Pinpoint the cell where the given text exists, returning its [x, y] midpoint coordinate. 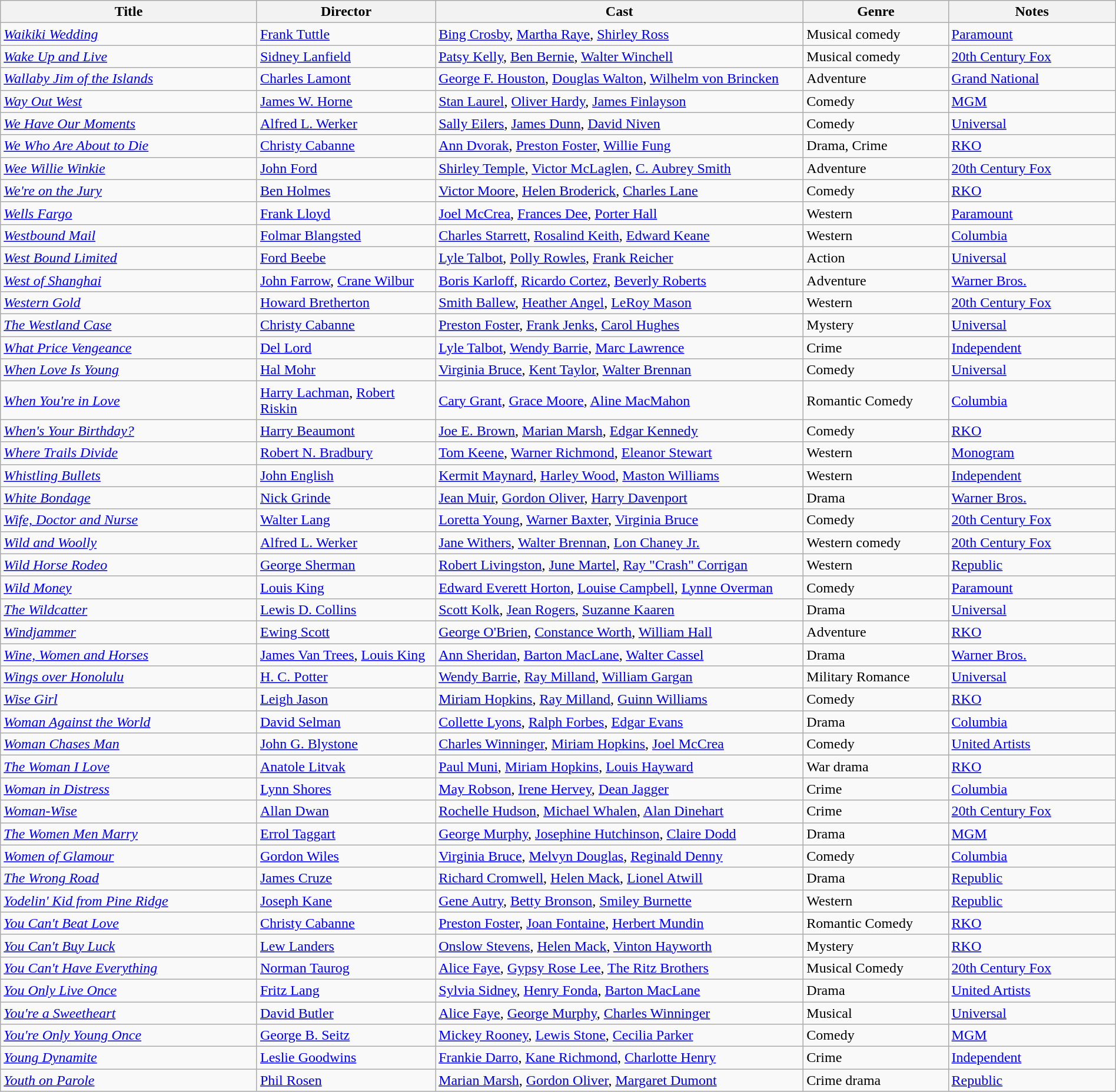
John G. Blystone [346, 744]
Frankie Darro, Kane Richmond, Charlotte Henry [619, 1058]
Ewing Scott [346, 632]
We Have Our Moments [129, 124]
Louis King [346, 587]
Charles Lamont [346, 79]
Lew Landers [346, 945]
Notes [1032, 12]
Marian Marsh, Gordon Oliver, Margaret Dumont [619, 1080]
Errol Taggart [346, 834]
Wild Horse Rodeo [129, 565]
The Women Men Marry [129, 834]
John Farrow, Crane Wilbur [346, 281]
Wild Money [129, 587]
Norman Taurog [346, 968]
Nick Grinde [346, 498]
Charles Winninger, Miriam Hopkins, Joel McCrea [619, 744]
George O'Brien, Constance Worth, William Hall [619, 632]
Ford Beebe [346, 258]
Lyle Talbot, Wendy Barrie, Marc Lawrence [619, 348]
Alice Faye, Gypsy Rose Lee, The Ritz Brothers [619, 968]
Smith Ballew, Heather Angel, LeRoy Mason [619, 303]
Stan Laurel, Oliver Hardy, James Finlayson [619, 101]
Musical [876, 1013]
Phil Rosen [346, 1080]
You Only Live Once [129, 990]
Wild and Woolly [129, 542]
Gordon Wiles [346, 856]
Fritz Lang [346, 990]
Harry Lachman, Robert Riskin [346, 400]
Director [346, 12]
Alice Faye, George Murphy, Charles Winninger [619, 1013]
Wake Up and Live [129, 56]
Gene Autry, Betty Bronson, Smiley Burnette [619, 901]
Leigh Jason [346, 700]
James W. Horne [346, 101]
Wine, Women and Horses [129, 655]
Preston Foster, Joan Fontaine, Herbert Mundin [619, 923]
Shirley Temple, Victor McLaglen, C. Aubrey Smith [619, 168]
Genre [876, 12]
Hal Mohr [346, 370]
Joe E. Brown, Marian Marsh, Edgar Kennedy [619, 431]
What Price Vengeance [129, 348]
Westbound Mail [129, 235]
Miriam Hopkins, Ray Milland, Guinn Williams [619, 700]
Sylvia Sidney, Henry Fonda, Barton MacLane [619, 990]
Onslow Stevens, Helen Mack, Vinton Hayworth [619, 945]
Wife, Doctor and Nurse [129, 520]
Cary Grant, Grace Moore, Aline MacMahon [619, 400]
You're Only Young Once [129, 1036]
Kermit Maynard, Harley Wood, Maston Williams [619, 475]
Action [876, 258]
Joel McCrea, Frances Dee, Porter Hall [619, 213]
Woman Against the World [129, 722]
Richard Cromwell, Helen Mack, Lionel Atwill [619, 878]
Ann Dvorak, Preston Foster, Willie Fung [619, 146]
Patsy Kelly, Ben Bernie, Walter Winchell [619, 56]
Frank Tuttle [346, 34]
Crime drama [876, 1080]
The Westland Case [129, 325]
Charles Starrett, Rosalind Keith, Edward Keane [619, 235]
Wallaby Jim of the Islands [129, 79]
When You're in Love [129, 400]
Preston Foster, Frank Jenks, Carol Hughes [619, 325]
Woman in Distress [129, 789]
Yodelin' Kid from Pine Ridge [129, 901]
Title [129, 12]
Wise Girl [129, 700]
Leslie Goodwins [346, 1058]
Musical Comedy [876, 968]
H. C. Potter [346, 677]
John Ford [346, 168]
When Love Is Young [129, 370]
Western comedy [876, 542]
You're a Sweetheart [129, 1013]
You Can't Buy Luck [129, 945]
West Bound Limited [129, 258]
Young Dynamite [129, 1058]
You Can't Beat Love [129, 923]
Robert N. Bradbury [346, 453]
Tom Keene, Warner Richmond, Eleanor Stewart [619, 453]
When's Your Birthday? [129, 431]
We're on the Jury [129, 191]
Wells Fargo [129, 213]
Folmar Blangsted [346, 235]
Woman Chases Man [129, 744]
Lynn Shores [346, 789]
Joseph Kane [346, 901]
Ann Sheridan, Barton MacLane, Walter Cassel [619, 655]
George B. Seitz [346, 1036]
Ben Holmes [346, 191]
Loretta Young, Warner Baxter, Virginia Bruce [619, 520]
Wings over Honolulu [129, 677]
Military Romance [876, 677]
Frank Lloyd [346, 213]
David Butler [346, 1013]
Victor Moore, Helen Broderick, Charles Lane [619, 191]
West of Shanghai [129, 281]
Woman-Wise [129, 811]
George F. Houston, Douglas Walton, Wilhelm von Brincken [619, 79]
Cast [619, 12]
Anatole Litvak [346, 767]
Sidney Lanfield [346, 56]
Bing Crosby, Martha Raye, Shirley Ross [619, 34]
We Who Are About to Die [129, 146]
Women of Glamour [129, 856]
War drama [876, 767]
Collette Lyons, Ralph Forbes, Edgar Evans [619, 722]
George Sherman [346, 565]
White Bondage [129, 498]
Walter Lang [346, 520]
Lewis D. Collins [346, 610]
Edward Everett Horton, Louise Campbell, Lynne Overman [619, 587]
Howard Bretherton [346, 303]
Wendy Barrie, Ray Milland, William Gargan [619, 677]
James Cruze [346, 878]
Sally Eilers, James Dunn, David Niven [619, 124]
May Robson, Irene Hervey, Dean Jagger [619, 789]
James Van Trees, Louis King [346, 655]
Windjammer [129, 632]
Jane Withers, Walter Brennan, Lon Chaney Jr. [619, 542]
The Woman I Love [129, 767]
The Wildcatter [129, 610]
Virginia Bruce, Melvyn Douglas, Reginald Denny [619, 856]
Mickey Rooney, Lewis Stone, Cecilia Parker [619, 1036]
You Can't Have Everything [129, 968]
Paul Muni, Miriam Hopkins, Louis Hayward [619, 767]
Western Gold [129, 303]
Rochelle Hudson, Michael Whalen, Alan Dinehart [619, 811]
Waikiki Wedding [129, 34]
David Selman [346, 722]
Allan Dwan [346, 811]
Monogram [1032, 453]
Boris Karloff, Ricardo Cortez, Beverly Roberts [619, 281]
Robert Livingston, June Martel, Ray "Crash" Corrigan [619, 565]
Lyle Talbot, Polly Rowles, Frank Reicher [619, 258]
John English [346, 475]
Youth on Parole [129, 1080]
Whistling Bullets [129, 475]
Del Lord [346, 348]
Way Out West [129, 101]
Where Trails Divide [129, 453]
The Wrong Road [129, 878]
Grand National [1032, 79]
Wee Willie Winkie [129, 168]
Drama, Crime [876, 146]
Harry Beaumont [346, 431]
George Murphy, Josephine Hutchinson, Claire Dodd [619, 834]
Jean Muir, Gordon Oliver, Harry Davenport [619, 498]
Scott Kolk, Jean Rogers, Suzanne Kaaren [619, 610]
Virginia Bruce, Kent Taylor, Walter Brennan [619, 370]
